Capture the cell that displays the provided text and extract its (X, Y) central coordinate. 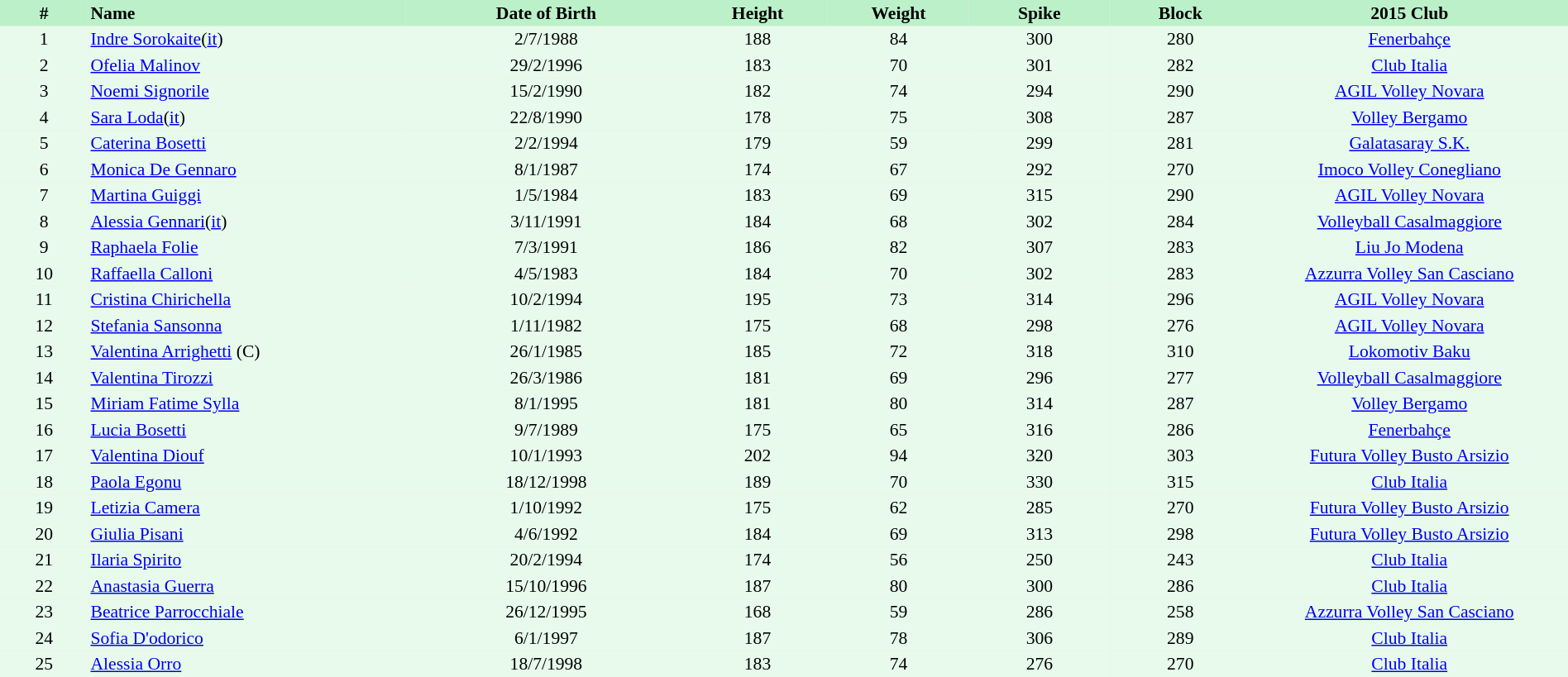
182 (758, 91)
Beatrice Parrocchiale (246, 612)
Lokomotiv Baku (1409, 352)
2/2/1994 (546, 144)
Raphaela Folie (246, 248)
282 (1180, 65)
18 (44, 482)
78 (898, 638)
82 (898, 248)
250 (1040, 560)
Monica De Gennaro (246, 169)
19 (44, 508)
6/1/1997 (546, 638)
307 (1040, 248)
308 (1040, 117)
Weight (898, 13)
8/1/1987 (546, 169)
23 (44, 612)
2/7/1988 (546, 40)
5 (44, 144)
17 (44, 456)
313 (1040, 534)
1/10/1992 (546, 508)
2 (44, 65)
73 (898, 299)
10/2/1994 (546, 299)
Liu Jo Modena (1409, 248)
72 (898, 352)
195 (758, 299)
284 (1180, 222)
Anastasia Guerra (246, 586)
301 (1040, 65)
Spike (1040, 13)
56 (898, 560)
# (44, 13)
20 (44, 534)
74 (898, 91)
6 (44, 169)
24 (44, 638)
188 (758, 40)
280 (1180, 40)
3 (44, 91)
285 (1040, 508)
179 (758, 144)
Block (1180, 13)
8 (44, 222)
67 (898, 169)
1 (44, 40)
Letizia Camera (246, 508)
26/3/1986 (546, 378)
299 (1040, 144)
330 (1040, 482)
Valentina Diouf (246, 456)
281 (1180, 144)
8/1/1995 (546, 403)
303 (1180, 456)
Cristina Chirichella (246, 299)
Alessia Gennari(it) (246, 222)
9/7/1989 (546, 430)
3/11/1991 (546, 222)
22 (44, 586)
306 (1040, 638)
202 (758, 456)
7 (44, 195)
186 (758, 248)
1/11/1982 (546, 326)
Sara Loda(it) (246, 117)
Caterina Bosetti (246, 144)
277 (1180, 378)
Sofia D'odorico (246, 638)
10 (44, 274)
Raffaella Calloni (246, 274)
Date of Birth (546, 13)
Martina Guiggi (246, 195)
21 (44, 560)
16 (44, 430)
Name (246, 13)
4 (44, 117)
1/5/1984 (546, 195)
168 (758, 612)
Ilaria Spirito (246, 560)
Giulia Pisani (246, 534)
Height (758, 13)
26/12/1995 (546, 612)
26/1/1985 (546, 352)
189 (758, 482)
Paola Egonu (246, 482)
22/8/1990 (546, 117)
20/2/1994 (546, 560)
276 (1180, 326)
94 (898, 456)
13 (44, 352)
18/12/1998 (546, 482)
258 (1180, 612)
7/3/1991 (546, 248)
Valentina Tirozzi (246, 378)
Galatasaray S.K. (1409, 144)
Lucia Bosetti (246, 430)
11 (44, 299)
84 (898, 40)
243 (1180, 560)
10/1/1993 (546, 456)
Miriam Fatime Sylla (246, 403)
9 (44, 248)
15/2/1990 (546, 91)
4/6/1992 (546, 534)
2015 Club (1409, 13)
4/5/1983 (546, 274)
15/10/1996 (546, 586)
Indre Sorokaite(it) (246, 40)
316 (1040, 430)
310 (1180, 352)
62 (898, 508)
289 (1180, 638)
185 (758, 352)
65 (898, 430)
292 (1040, 169)
Ofelia Malinov (246, 65)
320 (1040, 456)
12 (44, 326)
Stefania Sansonna (246, 326)
318 (1040, 352)
294 (1040, 91)
Noemi Signorile (246, 91)
Imoco Volley Conegliano (1409, 169)
178 (758, 117)
Valentina Arrighetti (C) (246, 352)
29/2/1996 (546, 65)
14 (44, 378)
15 (44, 403)
75 (898, 117)
